Scan for the cell matching the given text and deliver its (x, y) coordinate at center. 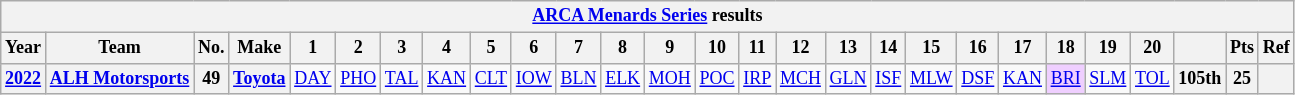
14 (888, 48)
GLN (848, 78)
BRI (1066, 78)
19 (1108, 48)
BLN (578, 78)
9 (670, 48)
20 (1152, 48)
ALH Motorsports (119, 78)
17 (1023, 48)
18 (1066, 48)
1 (313, 48)
CLT (490, 78)
6 (534, 48)
10 (717, 48)
7 (578, 48)
No. (212, 48)
POC (717, 78)
8 (623, 48)
Pts (1242, 48)
5 (490, 48)
ISF (888, 78)
3 (402, 48)
MOH (670, 78)
DSF (978, 78)
13 (848, 48)
Team (119, 48)
Toyota (260, 78)
IOW (534, 78)
11 (758, 48)
2022 (24, 78)
DAY (313, 78)
49 (212, 78)
IRP (758, 78)
105th (1200, 78)
MLW (932, 78)
SLM (1108, 78)
12 (801, 48)
2 (358, 48)
ELK (623, 78)
4 (447, 48)
PHO (358, 78)
TAL (402, 78)
TOL (1152, 78)
Make (260, 48)
ARCA Menards Series results (648, 16)
16 (978, 48)
15 (932, 48)
25 (1242, 78)
MCH (801, 78)
Ref (1276, 48)
Year (24, 48)
